From the cell containing the given text, extract its center point as (x, y) coordinate. 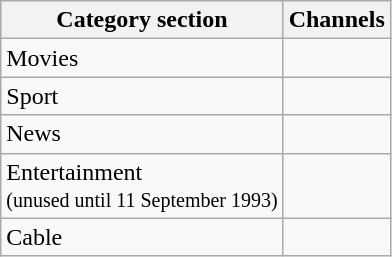
Category section (142, 20)
Movies (142, 58)
News (142, 134)
Cable (142, 237)
Entertainment(unused until 11 September 1993) (142, 186)
Sport (142, 96)
Channels (336, 20)
